From the cell containing the given text, extract its center point as (x, y) coordinate. 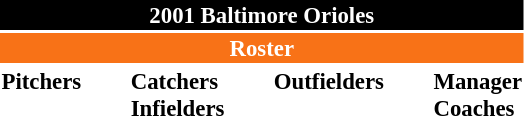
2001 Baltimore Orioles (262, 15)
Roster (262, 48)
